Extract the (X, Y) coordinate from the center of the cell holding the provided text.  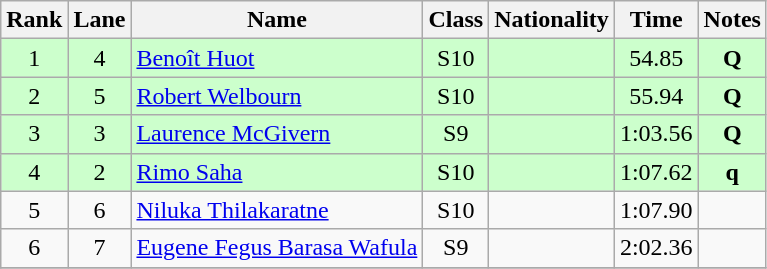
7 (100, 248)
55.94 (656, 96)
1:03.56 (656, 134)
q (732, 172)
2:02.36 (656, 248)
Rimo Saha (277, 172)
Time (656, 20)
1:07.90 (656, 210)
Robert Welbourn (277, 96)
Laurence McGivern (277, 134)
Notes (732, 20)
Niluka Thilakaratne (277, 210)
Rank (34, 20)
1:07.62 (656, 172)
1 (34, 58)
Benoît Huot (277, 58)
Eugene Fegus Barasa Wafula (277, 248)
Class (456, 20)
Lane (100, 20)
Name (277, 20)
Nationality (552, 20)
54.85 (656, 58)
